Capture the cell that displays the provided text and extract its (x, y) central coordinate. 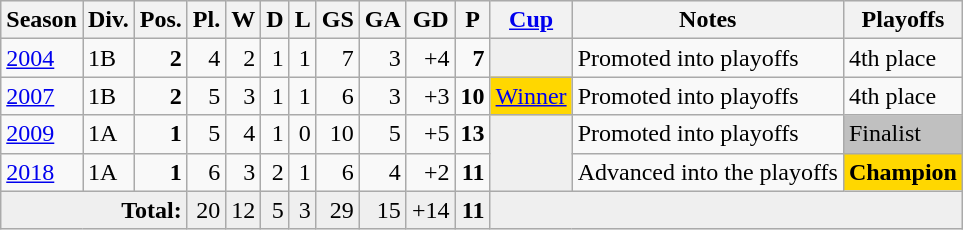
Winner (531, 96)
+2 (430, 172)
Advanced into the playoffs (708, 172)
Playoffs (902, 20)
GS (338, 20)
Pos. (160, 20)
2018 (42, 172)
Div. (108, 20)
+14 (430, 210)
15 (382, 210)
29 (338, 210)
Season (42, 20)
+3 (430, 96)
D (275, 20)
W (244, 20)
+5 (430, 134)
12 (244, 210)
2009 (42, 134)
Cup (531, 20)
+4 (430, 58)
Champion (902, 172)
Pl. (206, 20)
GA (382, 20)
Finalist (902, 134)
2004 (42, 58)
L (302, 20)
2007 (42, 96)
0 (302, 134)
13 (472, 134)
P (472, 20)
GD (430, 20)
20 (206, 210)
Notes (708, 20)
Total: (94, 210)
